For the text-containing cell, return its midpoint in [x, y] coordinate format. 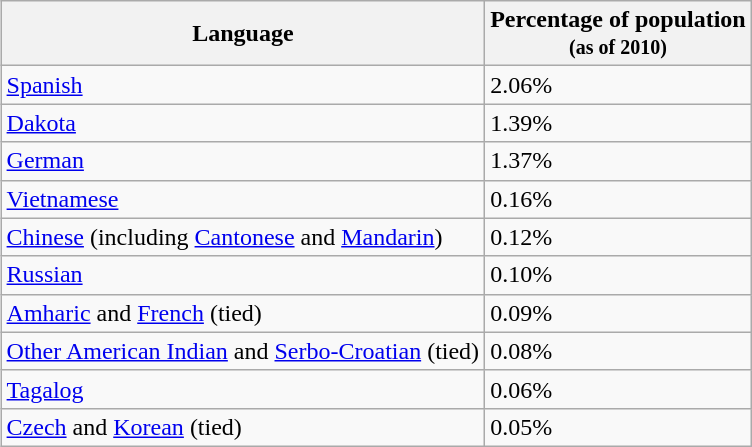
1.37% [618, 161]
0.12% [618, 237]
Spanish [243, 85]
Russian [243, 275]
1.39% [618, 123]
Percentage of population(as of 2010) [618, 34]
Tagalog [243, 389]
Czech and Korean (tied) [243, 427]
Vietnamese [243, 199]
0.08% [618, 351]
Language [243, 34]
Other American Indian and Serbo-Croatian (tied) [243, 351]
Dakota [243, 123]
German [243, 161]
Amharic and French (tied) [243, 313]
0.09% [618, 313]
0.10% [618, 275]
Chinese (including Cantonese and Mandarin) [243, 237]
0.05% [618, 427]
2.06% [618, 85]
0.06% [618, 389]
0.16% [618, 199]
